Capture the cell that displays the provided text and extract its (X, Y) central coordinate. 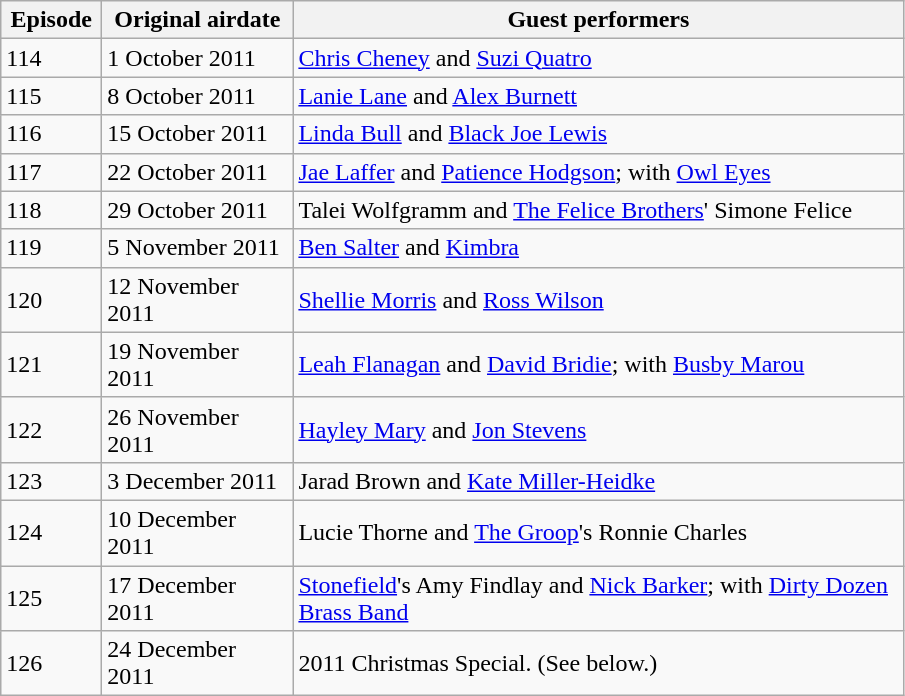
120 (52, 300)
3 December 2011 (198, 481)
Stonefield's Amy Findlay and Nick Barker; with Dirty Dozen Brass Band (598, 598)
121 (52, 364)
5 November 2011 (198, 248)
Original airdate (198, 20)
Episode (52, 20)
126 (52, 664)
115 (52, 96)
22 October 2011 (198, 172)
Lucie Thorne and The Groop's Ronnie Charles (598, 532)
Lanie Lane and Alex Burnett (598, 96)
116 (52, 134)
Jarad Brown and Kate Miller-Heidke (598, 481)
24 December 2011 (198, 664)
Hayley Mary and Jon Stevens (598, 430)
19 November 2011 (198, 364)
123 (52, 481)
29 October 2011 (198, 210)
124 (52, 532)
15 October 2011 (198, 134)
Linda Bull and Black Joe Lewis (598, 134)
Jae Laffer and Patience Hodgson; with Owl Eyes (598, 172)
118 (52, 210)
1 October 2011 (198, 58)
119 (52, 248)
Shellie Morris and Ross Wilson (598, 300)
Guest performers (598, 20)
26 November 2011 (198, 430)
Leah Flanagan and David Bridie; with Busby Marou (598, 364)
Ben Salter and Kimbra (598, 248)
122 (52, 430)
114 (52, 58)
10 December 2011 (198, 532)
8 October 2011 (198, 96)
Chris Cheney and Suzi Quatro (598, 58)
2011 Christmas Special. (See below.) (598, 664)
117 (52, 172)
17 December 2011 (198, 598)
12 November 2011 (198, 300)
Talei Wolfgramm and The Felice Brothers' Simone Felice (598, 210)
125 (52, 598)
